Capture the cell that displays the provided text and extract its (x, y) central coordinate. 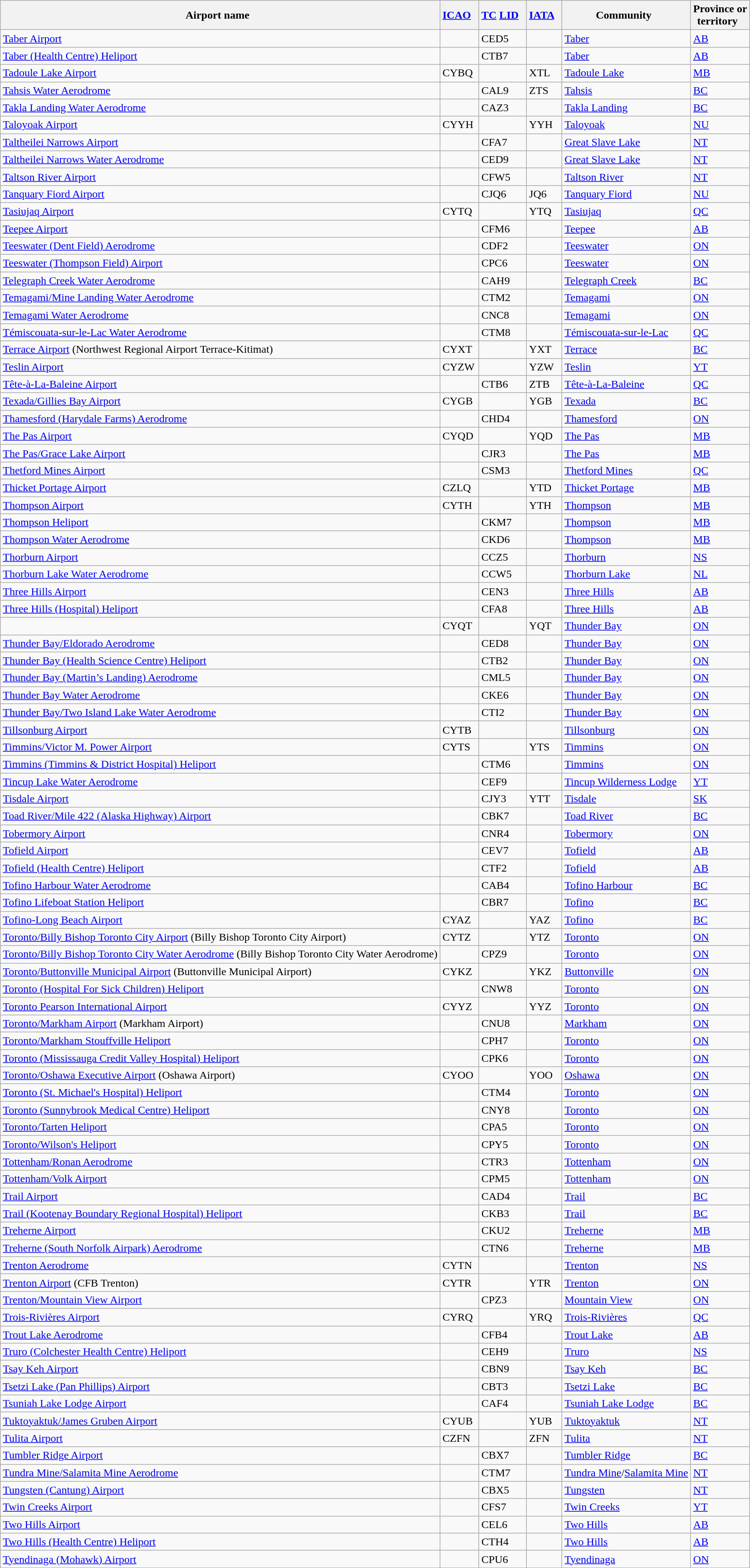
Tottenham/Ronan Aerodrome (221, 1162)
CYXT (460, 350)
CYAZ (460, 920)
Tsay Keh (627, 1369)
Trenton Airport (CFB Trenton) (221, 1282)
Tsetzi Lake (627, 1386)
JQ6 (544, 194)
CYQD (460, 436)
Tyendinaga (627, 1559)
Thunder Bay (Health Science Centre) Heliport (221, 661)
CPZ3 (503, 1300)
Teepee (627, 228)
Trail (Kootenay Boundary Regional Hospital) Heliport (221, 1213)
YTR (544, 1282)
Tadoule Lake (627, 73)
Temagami/Mine Landing Water Aerodrome (221, 298)
Thunder Bay/Two Island Lake Water Aerodrome (221, 712)
Trois-Rivières (627, 1317)
YOO (544, 1075)
CTM8 (503, 332)
Treherne Airport (221, 1231)
Two Hills (Health Centre) Heliport (221, 1542)
Tincup Wilderness Lodge (627, 781)
CFA7 (503, 142)
Thunder Bay/Eldorado Aerodrome (221, 643)
CYTB (460, 730)
CKM7 (503, 523)
CTN6 (503, 1248)
CYQT (460, 626)
Timmins/Victor M. Power Airport (221, 747)
YXT (544, 350)
CNU8 (503, 1023)
Tisdale (627, 799)
Toronto/Billy Bishop Toronto City Water Aerodrome (Billy Bishop Toronto City Water Aerodrome) (221, 954)
Thorburn Lake Water Aerodrome (221, 574)
Toronto (Hospital For Sick Children) Heliport (221, 989)
CAH9 (503, 281)
ICAO (460, 15)
Mountain View (627, 1300)
ZTS (544, 90)
CNW8 (503, 989)
CTB7 (503, 56)
Thompson Airport (221, 505)
Tyendinaga (Mohawk) Airport (221, 1559)
Tungsten (Cantung) Airport (221, 1490)
CFM6 (503, 228)
CHD4 (503, 419)
Tsetzi Lake (Pan Phillips) Airport (221, 1386)
Airport name (221, 15)
CYTR (460, 1282)
CTM4 (503, 1093)
Trois-Rivières Airport (221, 1317)
Tillsonburg Airport (221, 730)
Taltheilei Narrows Water Aerodrome (221, 159)
Toronto (Sunnybrook Medical Centre) Heliport (221, 1110)
Timmins (Timmins & District Hospital) Heliport (221, 764)
CKE6 (503, 695)
Tulita Airport (221, 1438)
CKD6 (503, 540)
CFB4 (503, 1334)
YQD (544, 436)
Toad River/Mile 422 (Alaska Highway) Airport (221, 816)
CYTZ (460, 937)
CNC8 (503, 315)
CYTQ (460, 211)
Buttonville (627, 971)
Toronto/Markham Airport (Markham Airport) (221, 1023)
CYUB (460, 1421)
Thicket Portage (627, 488)
CAD4 (503, 1196)
CAL9 (503, 90)
CDF2 (503, 246)
Tottenham/Volk Airport (221, 1179)
CCZ5 (503, 557)
Three Hills Airport (221, 592)
CED5 (503, 39)
Telegraph Creek Water Aerodrome (221, 281)
CTI2 (503, 712)
CCW5 (503, 574)
SK (720, 799)
YQT (544, 626)
Tofino Harbour Water Aerodrome (221, 885)
CYKZ (460, 971)
Toronto/Markham Stouffville Heliport (221, 1040)
CTH4 (503, 1542)
Tanquary Fiord Airport (221, 194)
ZTB (544, 384)
CYTS (460, 747)
Terrace Airport (Northwest Regional Airport Terrace-Kitimat) (221, 350)
CTR3 (503, 1162)
Teepee Airport (221, 228)
Témiscouata-sur-le-Lac Water Aerodrome (221, 332)
Tasiujaq (627, 211)
TC LID (503, 15)
CPU6 (503, 1559)
Province orterritory (720, 15)
CFS7 (503, 1507)
Truro (Colchester Health Centre) Heliport (221, 1352)
CSM3 (503, 470)
Tobermory (627, 833)
Toronto/Buttonville Municipal Airport (Buttonville Municipal Airport) (221, 971)
IATA (544, 15)
Teeswater (Dent Field) Aerodrome (221, 246)
Trout Lake Aerodrome (221, 1334)
YYZ (544, 1006)
CML5 (503, 678)
CPH7 (503, 1040)
Thompson Heliport (221, 523)
CYTH (460, 505)
CNR4 (503, 833)
Tsuniah Lake Lodge (627, 1404)
YTT (544, 799)
Texada/Gillies Bay Airport (221, 401)
XTL (544, 73)
CEF9 (503, 781)
Teslin Airport (221, 367)
Thorburn Airport (221, 557)
Tofino Harbour (627, 885)
CTM2 (503, 298)
CYRQ (460, 1317)
CKB3 (503, 1213)
Tsay Keh Airport (221, 1369)
Tumbler Ridge (627, 1455)
CNY8 (503, 1110)
Tillsonburg (627, 730)
Thorburn (627, 557)
Trout Lake (627, 1334)
Thetford Mines Airport (221, 470)
CYBQ (460, 73)
Twin Creeks (627, 1507)
Takla Landing Water Aerodrome (221, 108)
Thetford Mines (627, 470)
Tuktoyaktuk/James Gruben Airport (221, 1421)
CJQ6 (503, 194)
Thunder Bay Water Aerodrome (221, 695)
CED9 (503, 159)
CBK7 (503, 816)
CEL6 (503, 1524)
Thamesford (Harydale Farms) Aerodrome (221, 419)
YKZ (544, 971)
Trenton Aerodrome (221, 1265)
CEH9 (503, 1352)
YGB (544, 401)
The Pas/Grace Lake Airport (221, 453)
CED8 (503, 643)
CBR7 (503, 902)
Tasiujaq Airport (221, 211)
Tincup Lake Water Aerodrome (221, 781)
Taber (Health Centre) Heliport (221, 56)
CPM5 (503, 1179)
Teslin (627, 367)
CKU2 (503, 1231)
CYOO (460, 1075)
CJR3 (503, 453)
Tahsis Water Aerodrome (221, 90)
Tundra Mine/Salamita Mine (627, 1473)
Toad River (627, 816)
YTD (544, 488)
Taber Airport (221, 39)
CPZ9 (503, 954)
Takla Landing (627, 108)
YYH (544, 125)
Tundra Mine/Salamita Mine Aerodrome (221, 1473)
Taltheilei Narrows Airport (221, 142)
Oshawa (627, 1075)
CYZW (460, 367)
Tofino-Long Beach Airport (221, 920)
Toronto/Wilson's Heliport (221, 1144)
Toronto/Billy Bishop Toronto City Airport (Billy Bishop Toronto City Airport) (221, 937)
Telegraph Creek (627, 281)
Taloyoak Airport (221, 125)
YZW (544, 367)
CAZ3 (503, 108)
Tofino Lifeboat Station Heliport (221, 902)
Tahsis (627, 90)
CYYH (460, 125)
CBX7 (503, 1455)
CAF4 (503, 1404)
Truro (627, 1352)
Treherne (South Norfolk Airpark) Aerodrome (221, 1248)
CPC6 (503, 263)
Taltson River (627, 177)
YTH (544, 505)
Taloyoak (627, 125)
Markham (627, 1023)
Taltson River Airport (221, 177)
NL (720, 574)
CTB2 (503, 661)
CPY5 (503, 1144)
Toronto Pearson International Airport (221, 1006)
Community (627, 15)
Twin Creeks Airport (221, 1507)
YRQ (544, 1317)
CZLQ (460, 488)
Tobermory Airport (221, 833)
CTB6 (503, 384)
CJY3 (503, 799)
Two Hills Airport (221, 1524)
CPK6 (503, 1058)
Témiscouata-sur-le-Lac (627, 332)
Tofield (Health Centre) Heliport (221, 868)
CBN9 (503, 1369)
Toronto (St. Michael's Hospital) Heliport (221, 1093)
Texada (627, 401)
Thompson Water Aerodrome (221, 540)
CBX5 (503, 1490)
CTM7 (503, 1473)
CEV7 (503, 851)
ZFN (544, 1438)
CFA8 (503, 609)
Toronto/Tarten Heliport (221, 1127)
CEN3 (503, 592)
Tungsten (627, 1490)
Tofield Airport (221, 851)
CZFN (460, 1438)
YTQ (544, 211)
Tsuniah Lake Lodge Airport (221, 1404)
CAB4 (503, 885)
CYTN (460, 1265)
Tanquary Fiord (627, 194)
Teeswater (Thompson Field) Airport (221, 263)
Tisdale Airport (221, 799)
CPA5 (503, 1127)
The Pas Airport (221, 436)
YTZ (544, 937)
YTS (544, 747)
CTM6 (503, 764)
Thunder Bay (Martin’s Landing) Aerodrome (221, 678)
YAZ (544, 920)
YUB (544, 1421)
Trenton/Mountain View Airport (221, 1300)
Tulita (627, 1438)
Toronto/Oshawa Executive Airport (Oshawa Airport) (221, 1075)
Three Hills (Hospital) Heliport (221, 609)
Tumbler Ridge Airport (221, 1455)
CFW5 (503, 177)
Tête-à-La-Baleine Airport (221, 384)
Thorburn Lake (627, 574)
CYGB (460, 401)
CTF2 (503, 868)
CYYZ (460, 1006)
Tuktoyaktuk (627, 1421)
Thicket Portage Airport (221, 488)
Tête-à-La-Baleine (627, 384)
Terrace (627, 350)
Trail Airport (221, 1196)
CBT3 (503, 1386)
Temagami Water Aerodrome (221, 315)
Toronto (Mississauga Credit Valley Hospital) Heliport (221, 1058)
Tadoule Lake Airport (221, 73)
Thamesford (627, 419)
